Identify which cell holds the provided text, then report its (X, Y) central coordinate. 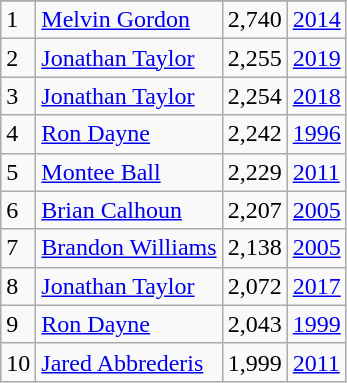
Jared Abbrederis (129, 362)
2,229 (254, 172)
2,072 (254, 286)
Montee Ball (129, 172)
2,242 (254, 134)
1996 (316, 134)
2,207 (254, 210)
4 (18, 134)
2,740 (254, 20)
7 (18, 248)
2018 (316, 96)
Brian Calhoun (129, 210)
Brandon Williams (129, 248)
2,138 (254, 248)
2 (18, 58)
9 (18, 324)
1 (18, 20)
1999 (316, 324)
2017 (316, 286)
6 (18, 210)
1,999 (254, 362)
2019 (316, 58)
2014 (316, 20)
5 (18, 172)
2,254 (254, 96)
2,043 (254, 324)
3 (18, 96)
2,255 (254, 58)
10 (18, 362)
8 (18, 286)
Melvin Gordon (129, 20)
